Output the (X, Y) coordinate of the center of the cell containing the given text.  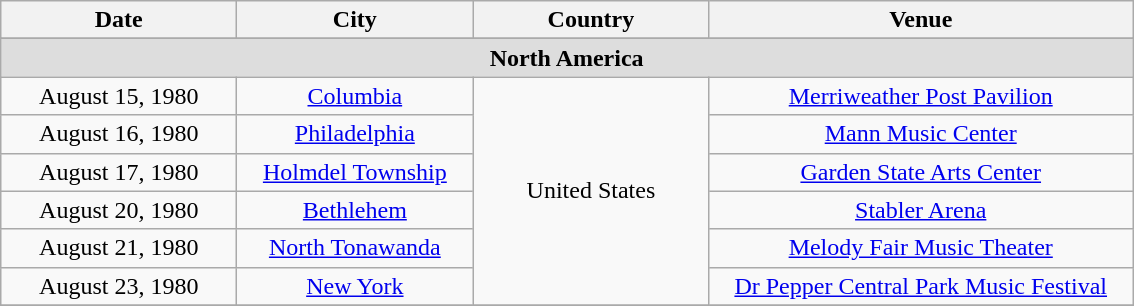
Merriweather Post Pavilion (921, 96)
Venue (921, 20)
August 16, 1980 (119, 134)
Bethlehem (355, 210)
August 15, 1980 (119, 96)
Columbia (355, 96)
Stabler Arena (921, 210)
City (355, 20)
New York (355, 286)
August 17, 1980 (119, 172)
Date (119, 20)
Garden State Arts Center (921, 172)
United States (591, 191)
North Tonawanda (355, 248)
August 21, 1980 (119, 248)
August 23, 1980 (119, 286)
Melody Fair Music Theater (921, 248)
Holmdel Township (355, 172)
Dr Pepper Central Park Music Festival (921, 286)
August 20, 1980 (119, 210)
North America (567, 58)
Philadelphia (355, 134)
Country (591, 20)
Mann Music Center (921, 134)
